Search for the cell housing the specified text and yield its [X, Y] center coordinate. 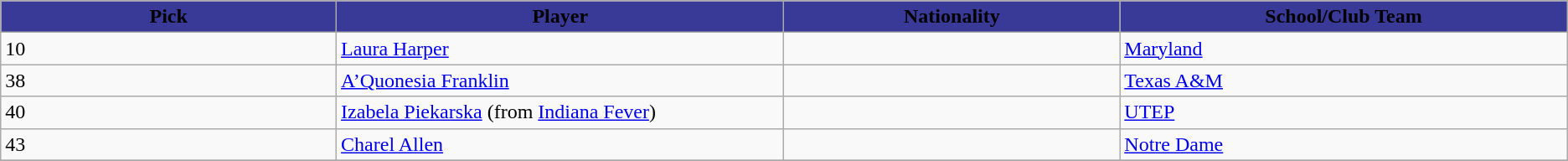
Izabela Piekarska (from Indiana Fever) [560, 112]
Nationality [952, 17]
Charel Allen [560, 144]
38 [169, 80]
Pick [169, 17]
School/Club Team [1344, 17]
Laura Harper [560, 49]
10 [169, 49]
40 [169, 112]
Maryland [1344, 49]
43 [169, 144]
Texas A&M [1344, 80]
UTEP [1344, 112]
Player [560, 17]
A’Quonesia Franklin [560, 80]
Notre Dame [1344, 144]
